Detect which cell encompasses the target text, then output its [X, Y] center coordinate. 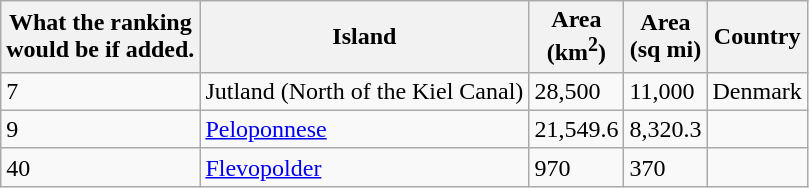
28,500 [576, 91]
Peloponnese [364, 129]
7 [100, 91]
370 [666, 167]
Jutland (North of the Kiel Canal) [364, 91]
970 [576, 167]
Area(km2) [576, 37]
Country [757, 37]
21,549.6 [576, 129]
9 [100, 129]
Flevopolder [364, 167]
40 [100, 167]
Area(sq mi) [666, 37]
8,320.3 [666, 129]
11,000 [666, 91]
What the rankingwould be if added. [100, 37]
Denmark [757, 91]
Island [364, 37]
